Output the [x, y] coordinate of the center of the cell containing the given text.  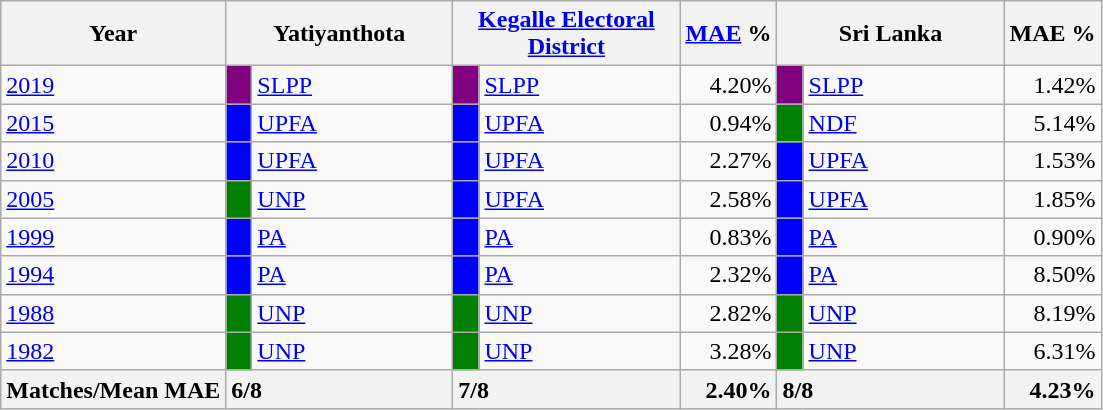
1994 [114, 275]
2019 [114, 85]
Sri Lanka [890, 34]
2.58% [728, 199]
2.82% [728, 313]
4.23% [1052, 389]
0.83% [728, 237]
Yatiyanthota [340, 34]
7/8 [566, 389]
6.31% [1052, 351]
Year [114, 34]
3.28% [728, 351]
2015 [114, 123]
0.94% [728, 123]
1.85% [1052, 199]
1988 [114, 313]
8/8 [890, 389]
1999 [114, 237]
NDF [904, 123]
2.32% [728, 275]
6/8 [340, 389]
Matches/Mean MAE [114, 389]
4.20% [728, 85]
Kegalle Electoral District [566, 34]
2.40% [728, 389]
2010 [114, 161]
1.53% [1052, 161]
2.27% [728, 161]
8.19% [1052, 313]
1.42% [1052, 85]
5.14% [1052, 123]
2005 [114, 199]
1982 [114, 351]
8.50% [1052, 275]
0.90% [1052, 237]
